Scan for the cell matching the given text and deliver its (X, Y) coordinate at center. 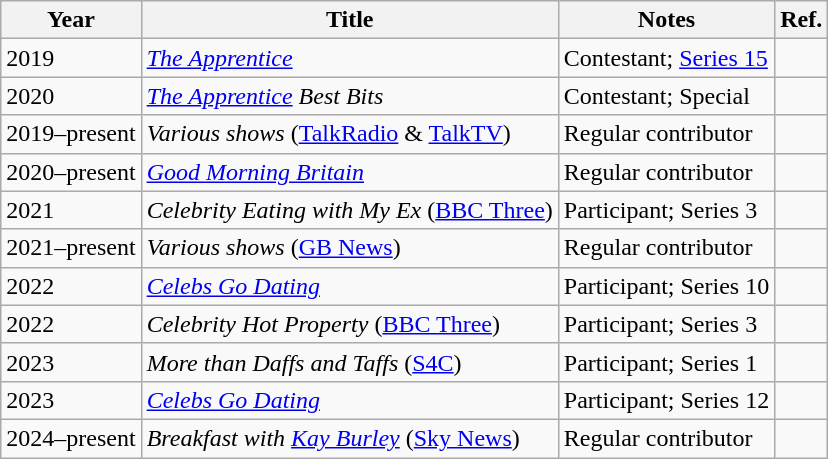
Contestant; Special (666, 96)
2021 (71, 210)
The Apprentice (350, 58)
Various shows (GB News) (350, 248)
2021–present (71, 248)
Year (71, 20)
2020–present (71, 172)
The Apprentice Best Bits (350, 96)
Ref. (802, 20)
2024–present (71, 438)
Participant; Series 12 (666, 400)
2019 (71, 58)
Breakfast with Kay Burley (Sky News) (350, 438)
Various shows (TalkRadio & TalkTV) (350, 134)
Good Morning Britain (350, 172)
2020 (71, 96)
More than Daffs and Taffs (S4C) (350, 362)
2019–present (71, 134)
Celebrity Hot Property (BBC Three) (350, 324)
Title (350, 20)
Notes (666, 20)
Celebrity Eating with My Ex (BBC Three) (350, 210)
Participant; Series 10 (666, 286)
Participant; Series 1 (666, 362)
Contestant; Series 15 (666, 58)
